Pinpoint the cell where the given text exists, returning its (X, Y) midpoint coordinate. 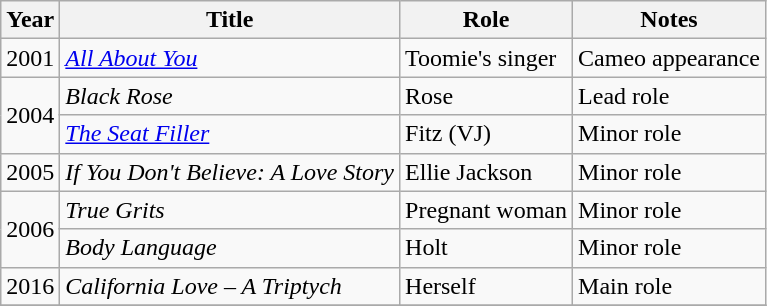
Fitz (VJ) (486, 134)
Black Rose (230, 96)
2016 (30, 286)
2006 (30, 229)
California Love – A Triptych (230, 286)
Role (486, 20)
Rose (486, 96)
Lead role (670, 96)
2005 (30, 172)
True Grits (230, 210)
Pregnant woman (486, 210)
The Seat Filler (230, 134)
Body Language (230, 248)
Main role (670, 286)
If You Don't Believe: A Love Story (230, 172)
2001 (30, 58)
Toomie's singer (486, 58)
Notes (670, 20)
Herself (486, 286)
Cameo appearance (670, 58)
Ellie Jackson (486, 172)
2004 (30, 115)
Title (230, 20)
Year (30, 20)
Holt (486, 248)
All About You (230, 58)
